For the text-containing cell, return its midpoint in [X, Y] coordinate format. 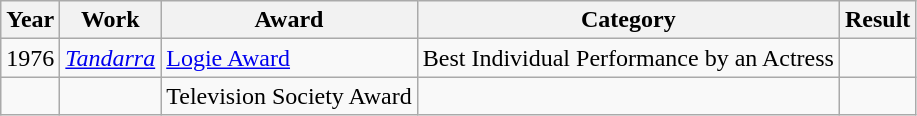
Best Individual Performance by an Actress [628, 58]
Result [877, 20]
Category [628, 20]
Work [110, 20]
Tandarra [110, 58]
1976 [30, 58]
Television Society Award [289, 96]
Award [289, 20]
Logie Award [289, 58]
Year [30, 20]
